Provide the [X, Y] coordinate of the cell's center where the given text is located.  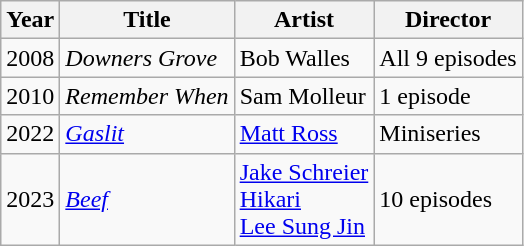
Beef [147, 199]
Downers Grove [147, 58]
Gaslit [147, 134]
Jake SchreierHikariLee Sung Jin [304, 199]
Remember When [147, 96]
2010 [30, 96]
2008 [30, 58]
Sam Molleur [304, 96]
Matt Ross [304, 134]
1 episode [448, 96]
Year [30, 20]
Title [147, 20]
2023 [30, 199]
Miniseries [448, 134]
10 episodes [448, 199]
All 9 episodes [448, 58]
Director [448, 20]
2022 [30, 134]
Bob Walles [304, 58]
Artist [304, 20]
